Identify which cell holds the provided text, then report its [X, Y] central coordinate. 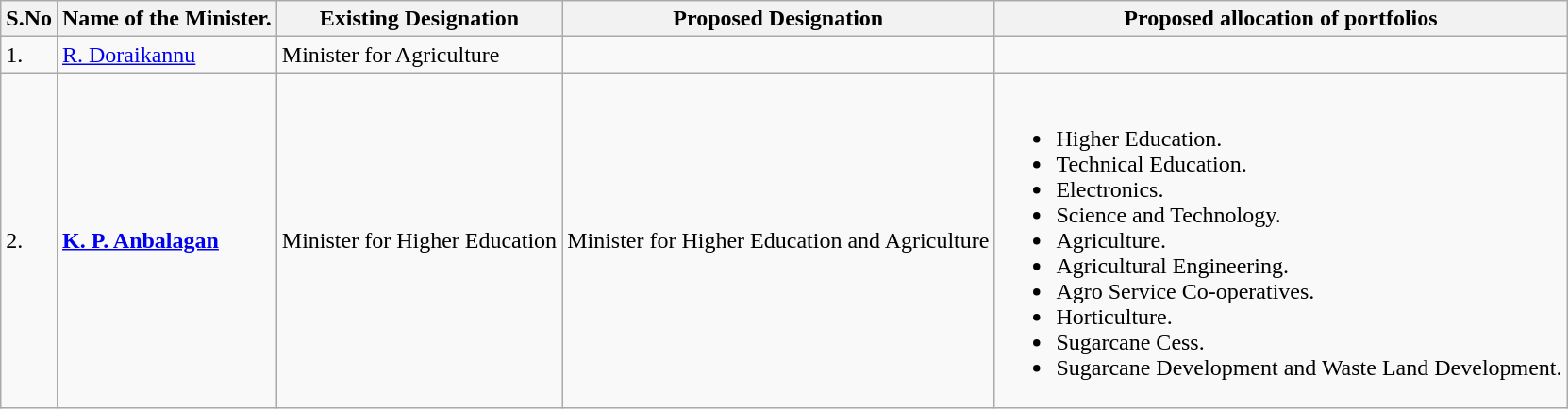
Proposed Designation [778, 19]
S.No [29, 19]
Proposed allocation of portfolios [1281, 19]
R. Doraikannu [166, 55]
Minister for Higher Education [419, 240]
1. [29, 55]
Minister for Higher Education and Agriculture [778, 240]
Minister for Agriculture [419, 55]
2. [29, 240]
Existing Designation [419, 19]
K. P. Anbalagan [166, 240]
Name of the Minister. [166, 19]
